Provide the [X, Y] coordinate of the cell's center where the given text is located.  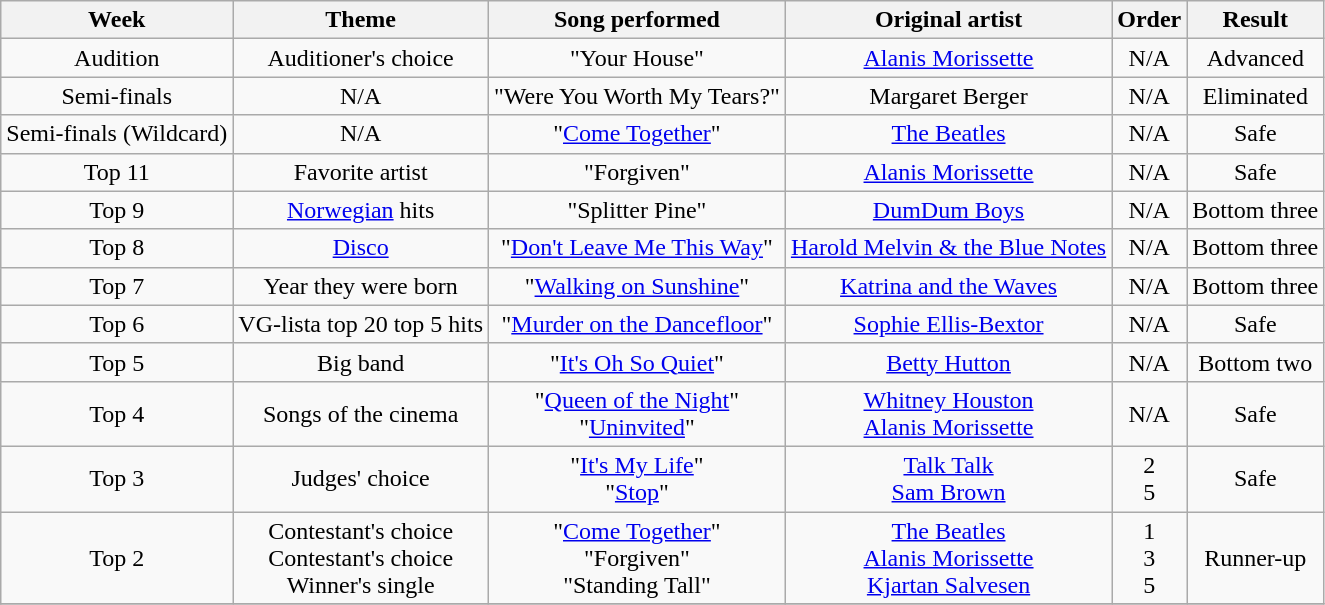
Order [1150, 20]
Auditioner's choice [361, 58]
135 [1150, 558]
Harold Melvin & the Blue Notes [948, 248]
"Come Together" [638, 134]
Eliminated [1256, 96]
"Queen of the Night""Uninvited" [638, 414]
Songs of the cinema [361, 414]
Audition [117, 58]
Contestant's choiceContestant's choiceWinner's single [361, 558]
Top 7 [117, 286]
"It's My Life""Stop" [638, 478]
Norwegian hits [361, 210]
Katrina and the Waves [948, 286]
Sophie Ellis-Bextor [948, 324]
Theme [361, 20]
Top 4 [117, 414]
Judges' choice [361, 478]
Week [117, 20]
Whitney HoustonAlanis Morissette [948, 414]
Top 2 [117, 558]
The BeatlesAlanis MorissetteKjartan Salvesen [948, 558]
Result [1256, 20]
Bottom two [1256, 362]
Top 8 [117, 248]
Favorite artist [361, 172]
"It's Oh So Quiet" [638, 362]
The Beatles [948, 134]
DumDum Boys [948, 210]
Runner-up [1256, 558]
"Your House" [638, 58]
"Don't Leave Me This Way" [638, 248]
Semi-finals (Wildcard) [117, 134]
Margaret Berger [948, 96]
Disco [361, 248]
Original artist [948, 20]
"Were You Worth My Tears?" [638, 96]
"Walking on Sunshine" [638, 286]
Top 6 [117, 324]
Top 3 [117, 478]
"Come Together""Forgiven""Standing Tall" [638, 558]
"Splitter Pine" [638, 210]
25 [1150, 478]
Top 9 [117, 210]
Top 5 [117, 362]
"Forgiven" [638, 172]
Advanced [1256, 58]
Top 11 [117, 172]
Big band [361, 362]
VG-lista top 20 top 5 hits [361, 324]
Semi-finals [117, 96]
Betty Hutton [948, 362]
Year they were born [361, 286]
Talk TalkSam Brown [948, 478]
"Murder on the Dancefloor" [638, 324]
Song performed [638, 20]
